Identify which cell holds the provided text, then report its [x, y] central coordinate. 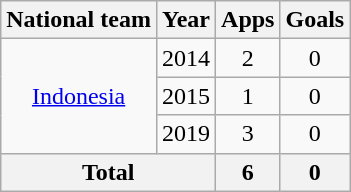
Indonesia [79, 96]
6 [248, 172]
2015 [186, 96]
1 [248, 96]
Year [186, 20]
2014 [186, 58]
Total [108, 172]
2 [248, 58]
Apps [248, 20]
Goals [315, 20]
National team [79, 20]
2019 [186, 134]
3 [248, 134]
